From the cell containing the given text, extract its center point as (X, Y) coordinate. 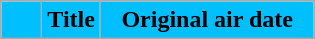
Original air date (207, 20)
Title (72, 20)
